Determine the [x, y] coordinate at the center of the cell enclosing the given text.  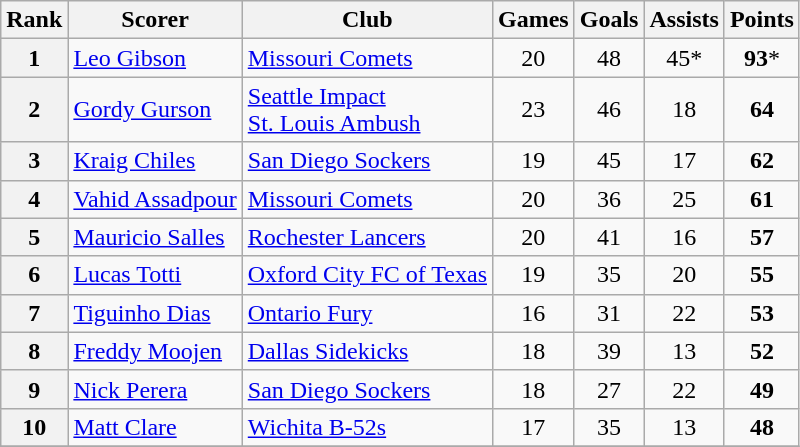
45* [684, 58]
Lucas Totti [155, 275]
Games [534, 20]
Matt Clare [155, 427]
Gordy Gurson [155, 110]
9 [34, 389]
41 [609, 237]
Rochester Lancers [367, 237]
Assists [684, 20]
Points [762, 20]
Ontario Fury [367, 313]
61 [762, 199]
25 [684, 199]
3 [34, 161]
Leo Gibson [155, 58]
46 [609, 110]
Scorer [155, 20]
36 [609, 199]
Freddy Moojen [155, 351]
Kraig Chiles [155, 161]
Dallas Sidekicks [367, 351]
8 [34, 351]
Nick Perera [155, 389]
Wichita B-52s [367, 427]
2 [34, 110]
64 [762, 110]
Seattle ImpactSt. Louis Ambush [367, 110]
5 [34, 237]
Vahid Assadpour [155, 199]
62 [762, 161]
31 [609, 313]
55 [762, 275]
52 [762, 351]
49 [762, 389]
Club [367, 20]
Oxford City FC of Texas [367, 275]
Goals [609, 20]
Mauricio Salles [155, 237]
39 [609, 351]
93* [762, 58]
Tiguinho Dias [155, 313]
57 [762, 237]
6 [34, 275]
45 [609, 161]
10 [34, 427]
53 [762, 313]
4 [34, 199]
23 [534, 110]
1 [34, 58]
27 [609, 389]
7 [34, 313]
Rank [34, 20]
